Provide the [X, Y] coordinate of the cell's center where the given text is located.  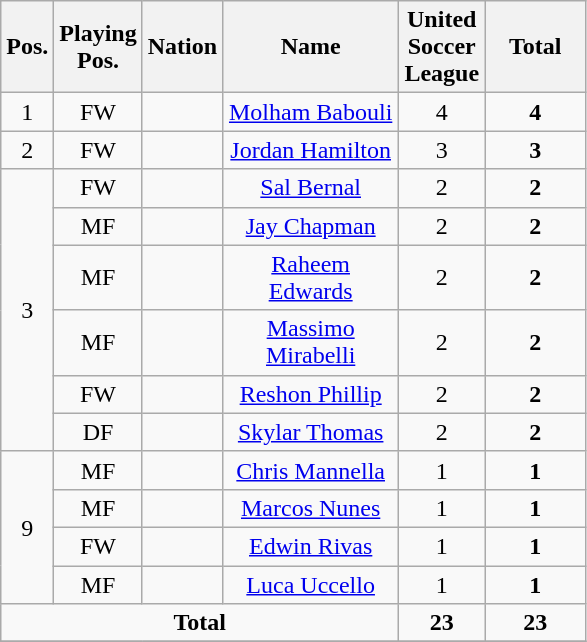
Jordan Hamilton [311, 150]
Skylar Thomas [311, 432]
Nation [182, 47]
Edwin Rivas [311, 546]
DF [98, 432]
Pos. [28, 47]
Jay Chapman [311, 226]
Massimo Mirabelli [311, 342]
Sal Bernal [311, 188]
Reshon Phillip [311, 394]
Luca Uccello [311, 585]
9 [28, 527]
Raheem Edwards [311, 278]
United Soccer League [442, 47]
Marcos Nunes [311, 508]
Molham Babouli [311, 112]
Chris Mannella [311, 470]
Name [311, 47]
Playing Pos. [98, 47]
